Return (X, Y) of the center of cell containing provided text 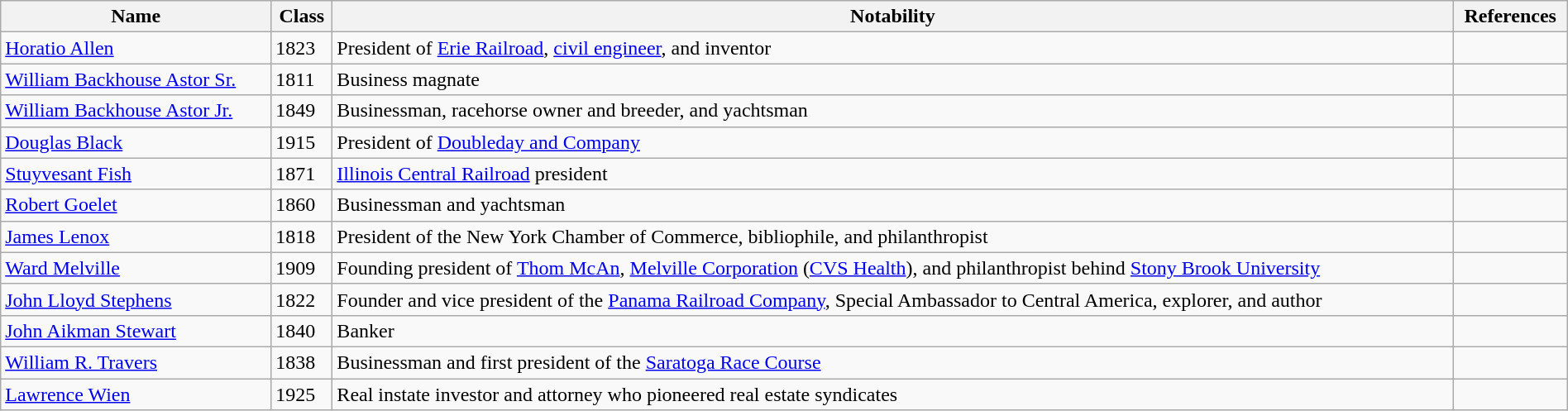
1822 (302, 299)
Businessman and first president of the Saratoga Race Course (893, 362)
1838 (302, 362)
Real instate investor and attorney who pioneered real estate syndicates (893, 394)
Banker (893, 331)
Businessman, racehorse owner and breeder, and yachtsman (893, 111)
Stuyvesant Fish (136, 174)
References (1510, 17)
1909 (302, 268)
Businessman and yachtsman (893, 205)
1818 (302, 237)
President of Doubleday and Company (893, 142)
1915 (302, 142)
1849 (302, 111)
1811 (302, 79)
President of the New York Chamber of Commerce, bibliophile, and philanthropist (893, 237)
John Aikman Stewart (136, 331)
John Lloyd Stephens (136, 299)
Illinois Central Railroad president (893, 174)
Business magnate (893, 79)
Class (302, 17)
Robert Goelet (136, 205)
Notability (893, 17)
James Lenox (136, 237)
Name (136, 17)
1860 (302, 205)
William R. Travers (136, 362)
Douglas Black (136, 142)
President of Erie Railroad, civil engineer, and inventor (893, 48)
William Backhouse Astor Sr. (136, 79)
William Backhouse Astor Jr. (136, 111)
1925 (302, 394)
Horatio Allen (136, 48)
1823 (302, 48)
1871 (302, 174)
Lawrence Wien (136, 394)
Founding president of Thom McAn, Melville Corporation (CVS Health), and philanthropist behind Stony Brook University (893, 268)
Founder and vice president of the Panama Railroad Company, Special Ambassador to Central America, explorer, and author (893, 299)
Ward Melville (136, 268)
1840 (302, 331)
